From the cell containing the given text, extract its center point as (X, Y) coordinate. 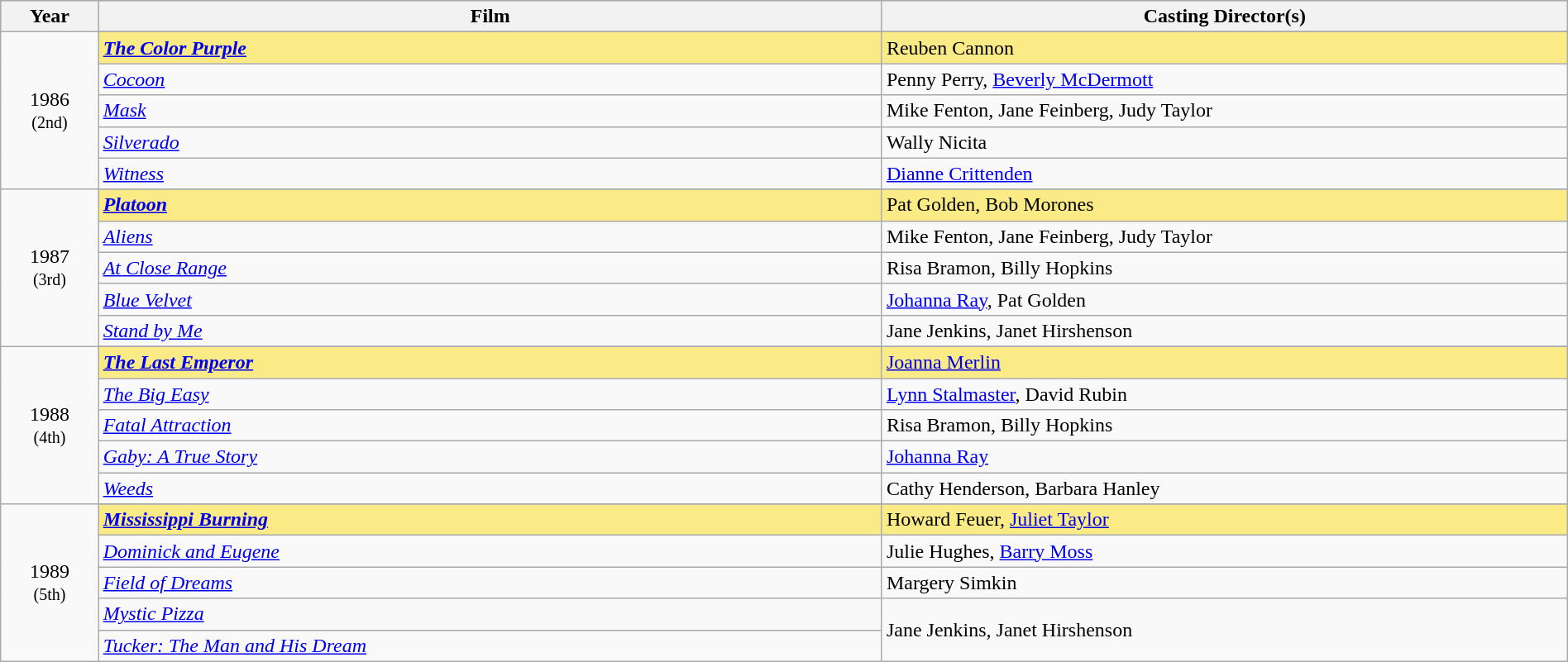
Lynn Stalmaster, David Rubin (1224, 394)
1988(4th) (50, 425)
Casting Director(s) (1224, 17)
Mystic Pizza (490, 614)
Blue Velvet (490, 299)
1987(3rd) (50, 268)
At Close Range (490, 268)
Howard Feuer, Juliet Taylor (1224, 520)
Aliens (490, 236)
Witness (490, 174)
Silverado (490, 142)
1986(2nd) (50, 111)
Johanna Ray, Pat Golden (1224, 299)
Johanna Ray (1224, 457)
The Last Emperor (490, 362)
Mississippi Burning (490, 520)
Weeds (490, 488)
Mask (490, 111)
Stand by Me (490, 331)
Film (490, 17)
Tucker: The Man and His Dream (490, 645)
Dianne Crittenden (1224, 174)
Cocoon (490, 79)
Platoon (490, 205)
Fatal Attraction (490, 426)
Gaby: A True Story (490, 457)
Reuben Cannon (1224, 48)
Year (50, 17)
Penny Perry, Beverly McDermott (1224, 79)
The Big Easy (490, 394)
Field of Dreams (490, 583)
1989(5th) (50, 583)
Margery Simkin (1224, 583)
The Color Purple (490, 48)
Dominick and Eugene (490, 551)
Pat Golden, Bob Morones (1224, 205)
Wally Nicita (1224, 142)
Joanna Merlin (1224, 362)
Cathy Henderson, Barbara Hanley (1224, 488)
Julie Hughes, Barry Moss (1224, 551)
